Pinpoint the cell where the given text exists, returning its (x, y) midpoint coordinate. 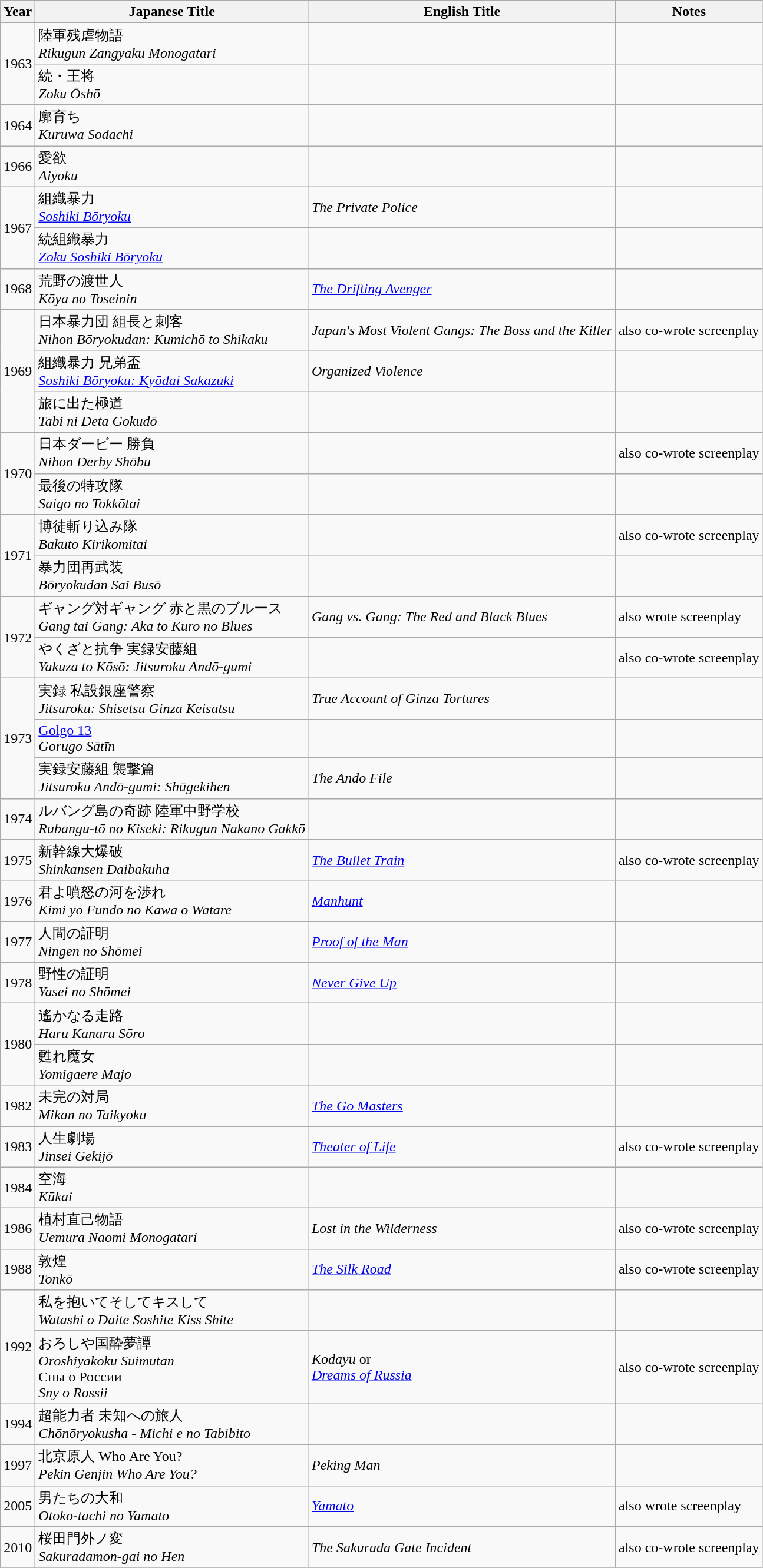
日本ダービー 勝負Nihon Derby Shōbu (172, 453)
君よ噴怒の河を渉れKimi yo Fundo no Kawa o Watare (172, 901)
Golgo 13Gorugo Sātīn (172, 738)
The Sakurada Gate Incident (462, 1547)
1997 (18, 1465)
実録 私設銀座警察Jitsuroku: Shisetsu Ginza Keisatsu (172, 699)
ルバング島の奇跡 陸軍中野学校Rubangu-tō no Kiseki: Rikugun Nakano Gakkō (172, 819)
人間の証明Ningen no Shōmei (172, 942)
1964 (18, 125)
1992 (18, 1347)
北京原人 Who Are You?Pekin Genjin Who Are You? (172, 1465)
博徒斬り込み隊Bakuto Kirikomitai (172, 535)
続組織暴力Zoku Soshiki Bōryoku (172, 248)
Manhunt (462, 901)
1966 (18, 167)
Yamato (462, 1506)
1971 (18, 556)
English Title (462, 12)
超能力者 未知への旅人Chōnōryokusha - Michi e no Tabibito (172, 1424)
True Account of Ginza Tortures (462, 699)
1963 (18, 64)
The Silk Road (462, 1269)
1977 (18, 942)
1976 (18, 901)
The Private Police (462, 207)
おろしや国酔夢譚Oroshiyakoku SuimutanСны о РоссииSny o Rossii (172, 1367)
1984 (18, 1188)
甦れ魔女Yomigaere Majo (172, 1065)
Kodayu orDreams of Russia (462, 1367)
1967 (18, 227)
遙かなる走路Haru Kanaru Sōro (172, 1024)
The Drifting Avenger (462, 289)
空海Kūkai (172, 1188)
1982 (18, 1106)
Japan's Most Violent Gangs: The Boss and the Killer (462, 330)
1974 (18, 819)
暴力団再武装Bōryokudan Sai Busō (172, 576)
愛欲Aiyoku (172, 167)
1973 (18, 738)
The Ando File (462, 778)
私を抱いてそしてキスしてWatashi o Daite Soshite Kiss Shite (172, 1311)
旅に出た極道Tabi ni Deta Gokudō (172, 412)
1972 (18, 637)
実録安藤組 襲撃篇Jitsuroku Andō-gumi: Shūgekihen (172, 778)
最後の特攻隊Saigo no Tokkōtai (172, 494)
1988 (18, 1269)
未完の対局Mikan no Taikyoku (172, 1106)
廓育ちKuruwa Sodachi (172, 125)
1983 (18, 1146)
続・王将Zoku Ōshō (172, 84)
桜田門外ノ変Sakuradamon-gai no Hen (172, 1547)
組織暴力Soshiki Bōryoku (172, 207)
敦煌Tonkō (172, 1269)
人生劇場Jinsei Gekijō (172, 1146)
1994 (18, 1424)
陸軍残虐物語Rikugun Zangyaku Monogatari (172, 44)
日本暴力団 組長と刺客Nihon Bōryokudan: Kumichō to Shikaku (172, 330)
荒野の渡世人Kōya no Toseinin (172, 289)
新幹線大爆破Shinkansen Daibakuha (172, 860)
1975 (18, 860)
男たちの大和Otoko-tachi no Yamato (172, 1506)
Gang vs. Gang: The Red and Black Blues (462, 617)
Organized Violence (462, 371)
野性の証明Yasei no Shōmei (172, 983)
Theater of Life (462, 1146)
Peking Man (462, 1465)
1986 (18, 1229)
やくざと抗争 実録安藤組Yakuza to Kōsō: Jitsuroku Andō-gumi (172, 658)
1970 (18, 473)
2010 (18, 1547)
2005 (18, 1506)
植村直己物語Uemura Naomi Monogatari (172, 1229)
Proof of the Man (462, 942)
1980 (18, 1045)
The Go Masters (462, 1106)
Year (18, 12)
The Bullet Train (462, 860)
組織暴力 兄弟盃Soshiki Bōryoku: Kyōdai Sakazuki (172, 371)
Japanese Title (172, 12)
1978 (18, 983)
1968 (18, 289)
1969 (18, 371)
Never Give Up (462, 983)
ギャング対ギャング 赤と黒のブルースGang tai Gang: Aka to Kuro no Blues (172, 617)
Lost in the Wilderness (462, 1229)
Notes (689, 12)
